Determine the (X, Y) coordinate at the center of the cell enclosing the given text.  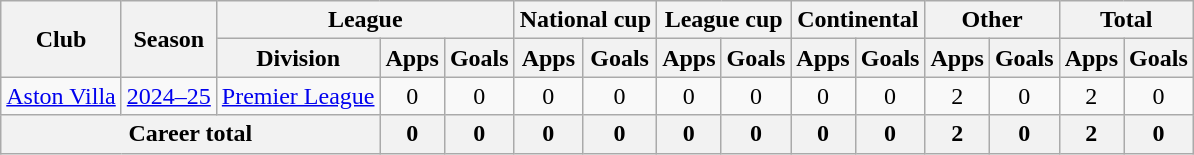
Division (298, 58)
Aston Villa (62, 96)
Career total (190, 134)
Total (1126, 20)
Other (992, 20)
Club (62, 39)
Premier League (298, 96)
Season (168, 39)
2024–25 (168, 96)
League cup (724, 20)
National cup (585, 20)
League (365, 20)
Continental (858, 20)
